Determine the (x, y) coordinate at the center of the cell enclosing the given text.  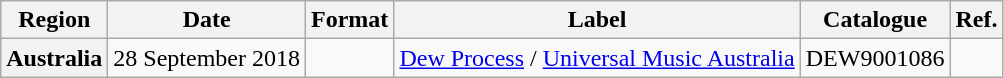
Australia (54, 58)
Ref. (976, 20)
Label (597, 20)
DEW9001086 (875, 58)
Dew Process / Universal Music Australia (597, 58)
28 September 2018 (207, 58)
Catalogue (875, 20)
Date (207, 20)
Region (54, 20)
Format (350, 20)
